Search for the cell housing the specified text and yield its (X, Y) center coordinate. 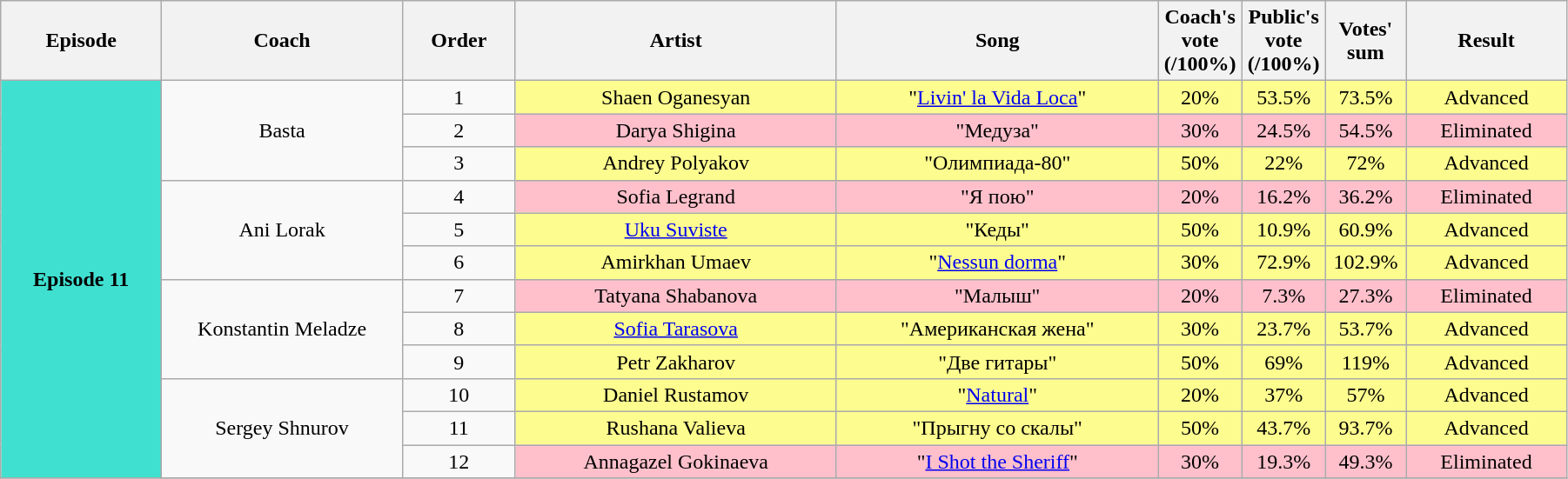
Song (997, 41)
"Две гитары" (997, 362)
16.2% (1283, 196)
24.5% (1283, 130)
23.7% (1283, 329)
Episode 11 (82, 280)
54.5% (1365, 130)
73.5% (1365, 97)
8 (459, 329)
"Малыш" (997, 296)
43.7% (1283, 428)
9 (459, 362)
27.3% (1365, 296)
Tatyana Shabanova (676, 296)
Coach (282, 41)
Uku Suviste (676, 230)
Sofia Tarasova (676, 329)
Sergey Shnurov (282, 428)
Coach's vote (/100%) (1200, 41)
19.3% (1283, 462)
Public's vote (/100%) (1283, 41)
Ani Lorak (282, 230)
37% (1283, 395)
22% (1283, 163)
"I Shot the Sheriff" (997, 462)
69% (1283, 362)
Daniel Rustamov (676, 395)
Amirkhan Umaev (676, 263)
10 (459, 395)
72.9% (1283, 263)
Order (459, 41)
11 (459, 428)
Episode (82, 41)
49.3% (1365, 462)
"Я пою" (997, 196)
"Natural" (997, 395)
"Прыгну со скалы" (997, 428)
7 (459, 296)
119% (1365, 362)
"Livin' la Vida Loca" (997, 97)
53.7% (1365, 329)
Annagazel Gokinaeva (676, 462)
2 (459, 130)
"Nessun dorma" (997, 263)
72% (1365, 163)
"Американская жена" (997, 329)
"Медуза" (997, 130)
53.5% (1283, 97)
Sofia Legrand (676, 196)
93.7% (1365, 428)
Shaen Oganesyan (676, 97)
Result (1486, 41)
Rushana Valieva (676, 428)
Darya Shigina (676, 130)
Petr Zakharov (676, 362)
3 (459, 163)
6 (459, 263)
Andrey Polyakov (676, 163)
57% (1365, 395)
1 (459, 97)
102.9% (1365, 263)
12 (459, 462)
Basta (282, 130)
36.2% (1365, 196)
5 (459, 230)
"Олимпиада-80" (997, 163)
4 (459, 196)
7.3% (1283, 296)
60.9% (1365, 230)
"Кеды" (997, 230)
Artist (676, 41)
Konstantin Meladze (282, 329)
Votes' sum (1365, 41)
10.9% (1283, 230)
